Search for the cell housing the specified text and yield its [x, y] center coordinate. 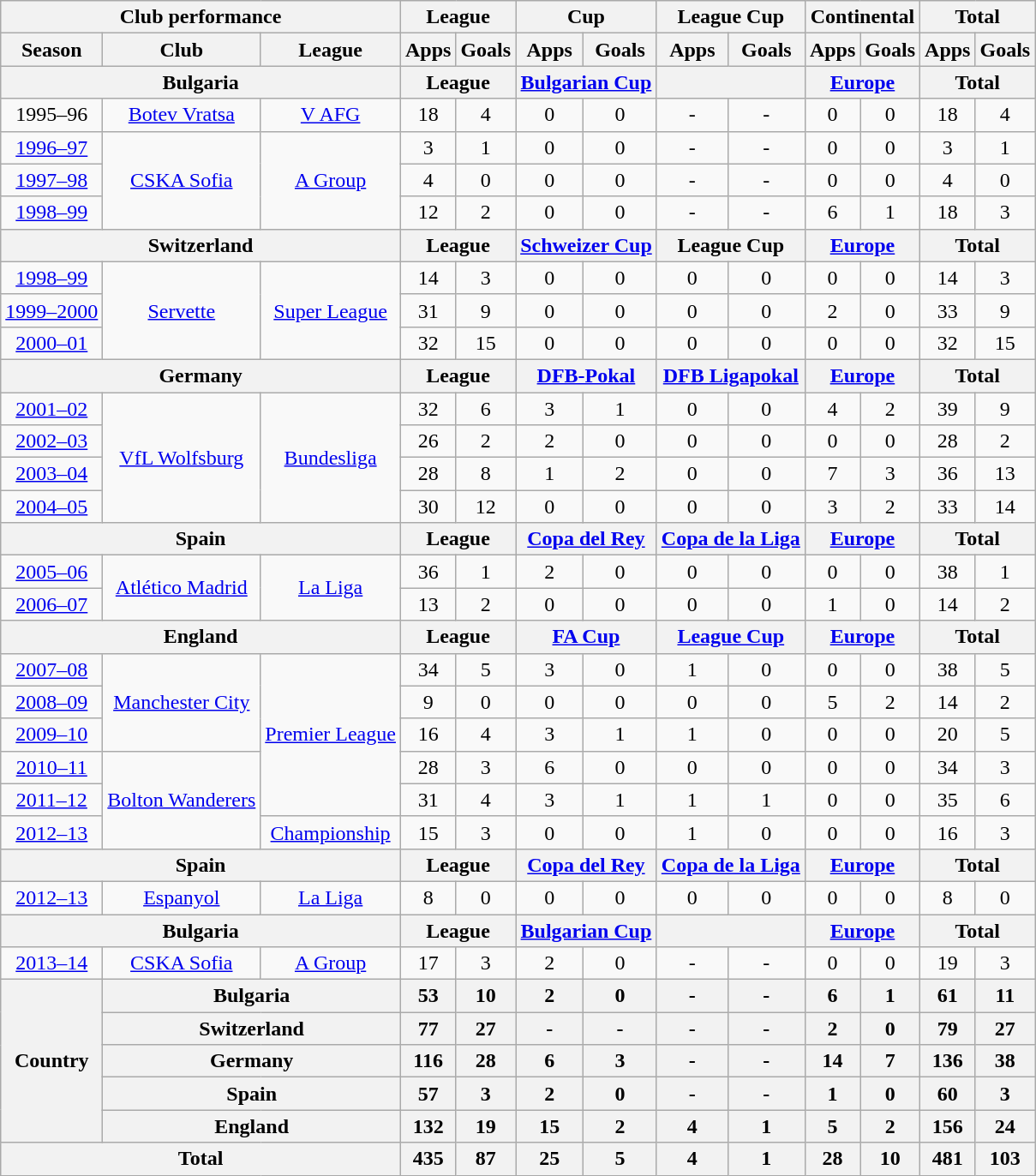
1995–96 [51, 115]
103 [1005, 1159]
35 [948, 800]
Manchester City [182, 702]
17 [428, 963]
Club [182, 50]
Continental [862, 17]
2013–14 [51, 963]
79 [948, 1029]
132 [428, 1126]
136 [948, 1061]
25 [550, 1159]
DFB-Pokal [586, 375]
FA Cup [586, 637]
Atlético Madrid [182, 588]
77 [428, 1029]
Bundesliga [331, 458]
53 [428, 996]
Super League [331, 310]
20 [948, 735]
11 [1005, 996]
Country [51, 1061]
2005–06 [51, 572]
VfL Wolfsburg [182, 458]
1996–97 [51, 147]
60 [948, 1094]
Club performance [201, 17]
1999–2000 [51, 310]
30 [428, 507]
435 [428, 1159]
Premier League [331, 735]
2010–11 [51, 767]
Season [51, 50]
Bolton Wanderers [182, 800]
2007–08 [51, 669]
481 [948, 1159]
2000–01 [51, 343]
Schweizer Cup [586, 245]
39 [948, 409]
57 [428, 1094]
2001–02 [51, 409]
116 [428, 1061]
26 [428, 441]
2006–07 [51, 604]
87 [486, 1159]
61 [948, 996]
2011–12 [51, 800]
2004–05 [51, 507]
V AFG [331, 115]
Servette [182, 310]
2009–10 [51, 735]
Championship [331, 832]
24 [1005, 1126]
Espanyol [182, 897]
Cup [586, 17]
156 [948, 1126]
2002–03 [51, 441]
Botev Vratsa [182, 115]
1997–98 [51, 180]
2008–09 [51, 702]
2003–04 [51, 474]
DFB Ligapokal [730, 375]
